Extract the [X, Y] coordinate from the center of the cell holding the provided text.  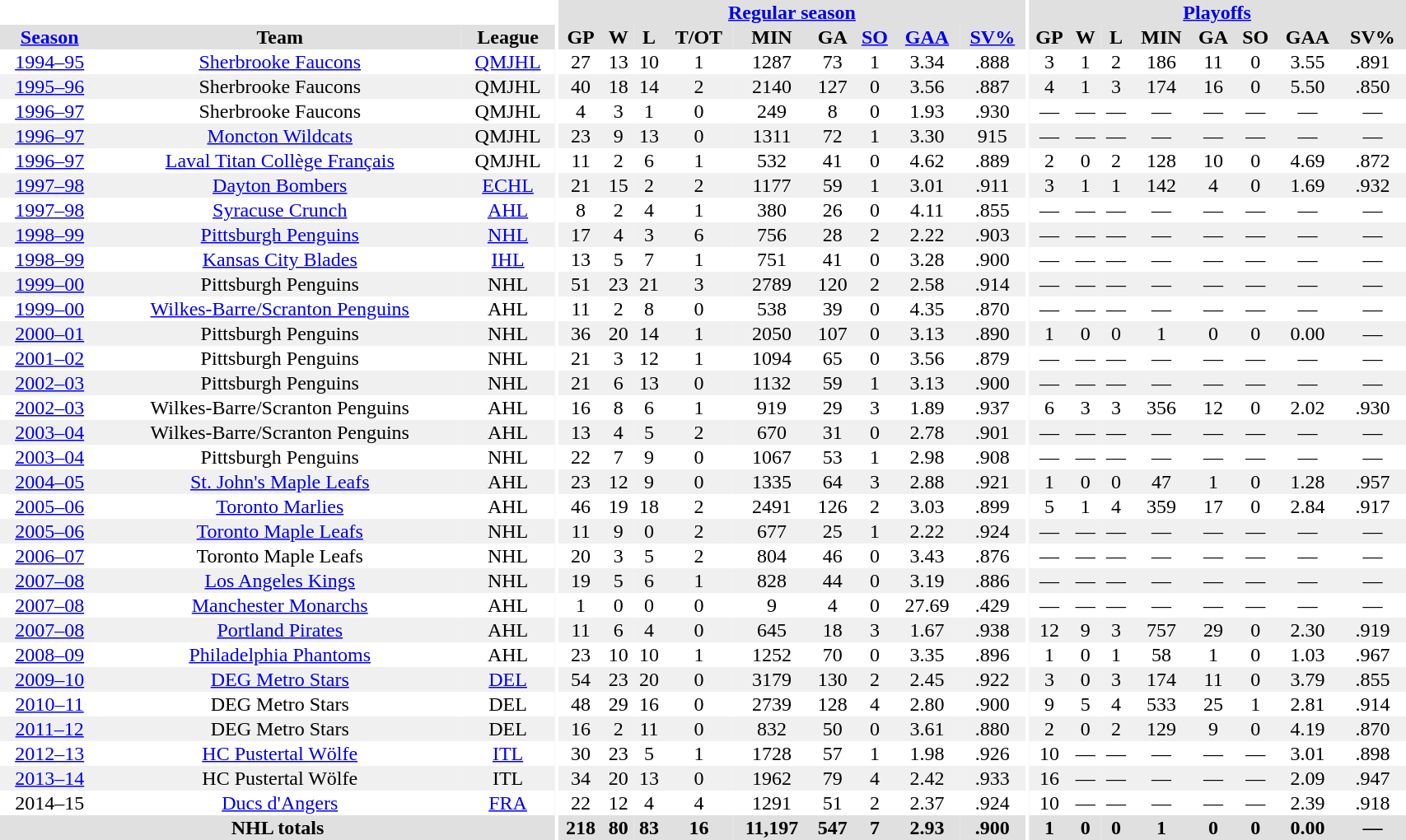
3.43 [927, 556]
Manchester Monarchs [280, 605]
Los Angeles Kings [280, 581]
40 [581, 86]
2010–11 [49, 704]
.872 [1372, 161]
380 [772, 210]
83 [649, 828]
Laval Titan Collège Français [280, 161]
538 [772, 309]
.917 [1372, 506]
.880 [993, 729]
129 [1161, 729]
2050 [772, 334]
79 [833, 778]
FRA [507, 803]
.967 [1372, 655]
.887 [993, 86]
.886 [993, 581]
.901 [993, 432]
.890 [993, 334]
.933 [993, 778]
2008–09 [49, 655]
832 [772, 729]
919 [772, 408]
4.19 [1307, 729]
.921 [993, 482]
142 [1161, 185]
356 [1161, 408]
League [507, 37]
532 [772, 161]
2013–14 [49, 778]
Season [49, 37]
50 [833, 729]
.896 [993, 655]
2000–01 [49, 334]
48 [581, 704]
3.61 [927, 729]
2011–12 [49, 729]
547 [833, 828]
1994–95 [49, 62]
39 [833, 309]
72 [833, 136]
65 [833, 358]
4.35 [927, 309]
2009–10 [49, 679]
1.98 [927, 754]
249 [772, 111]
73 [833, 62]
26 [833, 210]
4.62 [927, 161]
2.98 [927, 457]
130 [833, 679]
2739 [772, 704]
2.88 [927, 482]
2.09 [1307, 778]
.429 [993, 605]
27.69 [927, 605]
3.55 [1307, 62]
359 [1161, 506]
.911 [993, 185]
1094 [772, 358]
.889 [993, 161]
533 [1161, 704]
2.39 [1307, 803]
1.89 [927, 408]
107 [833, 334]
.926 [993, 754]
1962 [772, 778]
751 [772, 259]
186 [1161, 62]
.932 [1372, 185]
1291 [772, 803]
1335 [772, 482]
Regular season [792, 12]
54 [581, 679]
1.69 [1307, 185]
.888 [993, 62]
218 [581, 828]
27 [581, 62]
1728 [772, 754]
1177 [772, 185]
NHL totals [278, 828]
1287 [772, 62]
757 [1161, 630]
3.03 [927, 506]
670 [772, 432]
120 [833, 284]
2.45 [927, 679]
4.11 [927, 210]
.898 [1372, 754]
2.93 [927, 828]
.891 [1372, 62]
.947 [1372, 778]
5.50 [1307, 86]
2140 [772, 86]
1.67 [927, 630]
126 [833, 506]
2.81 [1307, 704]
2491 [772, 506]
T/OT [698, 37]
2.37 [927, 803]
Dayton Bombers [280, 185]
2.42 [927, 778]
58 [1161, 655]
756 [772, 235]
30 [581, 754]
28 [833, 235]
.938 [993, 630]
.922 [993, 679]
1.03 [1307, 655]
2.78 [927, 432]
127 [833, 86]
11,197 [772, 828]
80 [618, 828]
3.79 [1307, 679]
Ducs d'Angers [280, 803]
.899 [993, 506]
3.35 [927, 655]
IHL [507, 259]
St. John's Maple Leafs [280, 482]
70 [833, 655]
.918 [1372, 803]
3.28 [927, 259]
1067 [772, 457]
2.58 [927, 284]
.876 [993, 556]
44 [833, 581]
915 [993, 136]
Portland Pirates [280, 630]
Syracuse Crunch [280, 210]
804 [772, 556]
.937 [993, 408]
57 [833, 754]
3.34 [927, 62]
64 [833, 482]
47 [1161, 482]
Philadelphia Phantoms [280, 655]
1132 [772, 383]
36 [581, 334]
2.02 [1307, 408]
828 [772, 581]
2789 [772, 284]
2.80 [927, 704]
Team [280, 37]
3.30 [927, 136]
Playoffs [1217, 12]
53 [833, 457]
31 [833, 432]
677 [772, 531]
2.84 [1307, 506]
Kansas City Blades [280, 259]
.919 [1372, 630]
4.69 [1307, 161]
1311 [772, 136]
2014–15 [49, 803]
2001–02 [49, 358]
2012–13 [49, 754]
ECHL [507, 185]
.903 [993, 235]
3.19 [927, 581]
Moncton Wildcats [280, 136]
1995–96 [49, 86]
645 [772, 630]
34 [581, 778]
.850 [1372, 86]
.879 [993, 358]
.908 [993, 457]
2006–07 [49, 556]
3179 [772, 679]
1.93 [927, 111]
1.28 [1307, 482]
.957 [1372, 482]
2.30 [1307, 630]
1252 [772, 655]
Toronto Marlies [280, 506]
2004–05 [49, 482]
15 [618, 185]
